Identify which cell holds the provided text, then report its (X, Y) central coordinate. 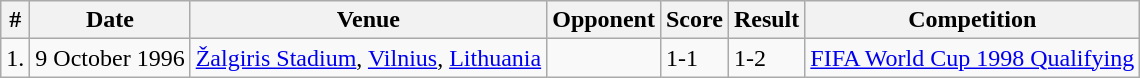
1. (16, 58)
# (16, 20)
Date (110, 20)
Result (766, 20)
1-2 (766, 58)
FIFA World Cup 1998 Qualifying (972, 58)
1-1 (694, 58)
Venue (368, 20)
Competition (972, 20)
Žalgiris Stadium, Vilnius, Lithuania (368, 58)
9 October 1996 (110, 58)
Score (694, 20)
Opponent (604, 20)
